Output the (x, y) coordinate of the center of the cell containing the given text.  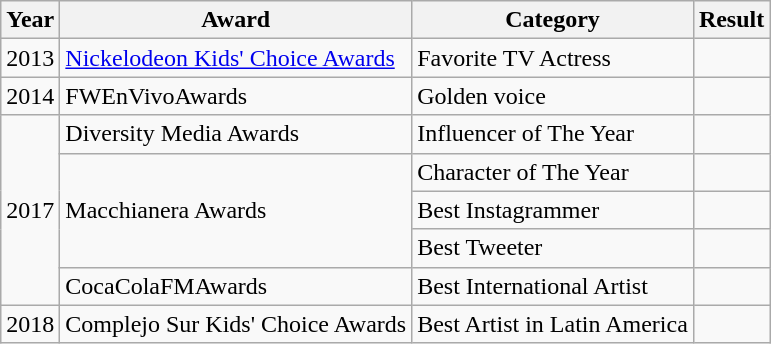
Best Tweeter (553, 248)
Category (553, 20)
Golden voice (553, 96)
Best Artist in Latin America (553, 324)
CocaColaFMAwards (236, 286)
Character of The Year (553, 172)
Result (731, 20)
Nickelodeon Kids' Choice Awards (236, 58)
2014 (30, 96)
Award (236, 20)
FWEnVivoAwards (236, 96)
2013 (30, 58)
Best International Artist (553, 286)
Complejo Sur Kids' Choice Awards (236, 324)
Diversity Media Awards (236, 134)
Influencer of The Year (553, 134)
Best Instagrammer (553, 210)
2017 (30, 210)
Favorite TV Actress (553, 58)
2018 (30, 324)
Year (30, 20)
Macchianera Awards (236, 210)
